Return the [x, y] coordinate for the center point of the cell that contains the specified text.  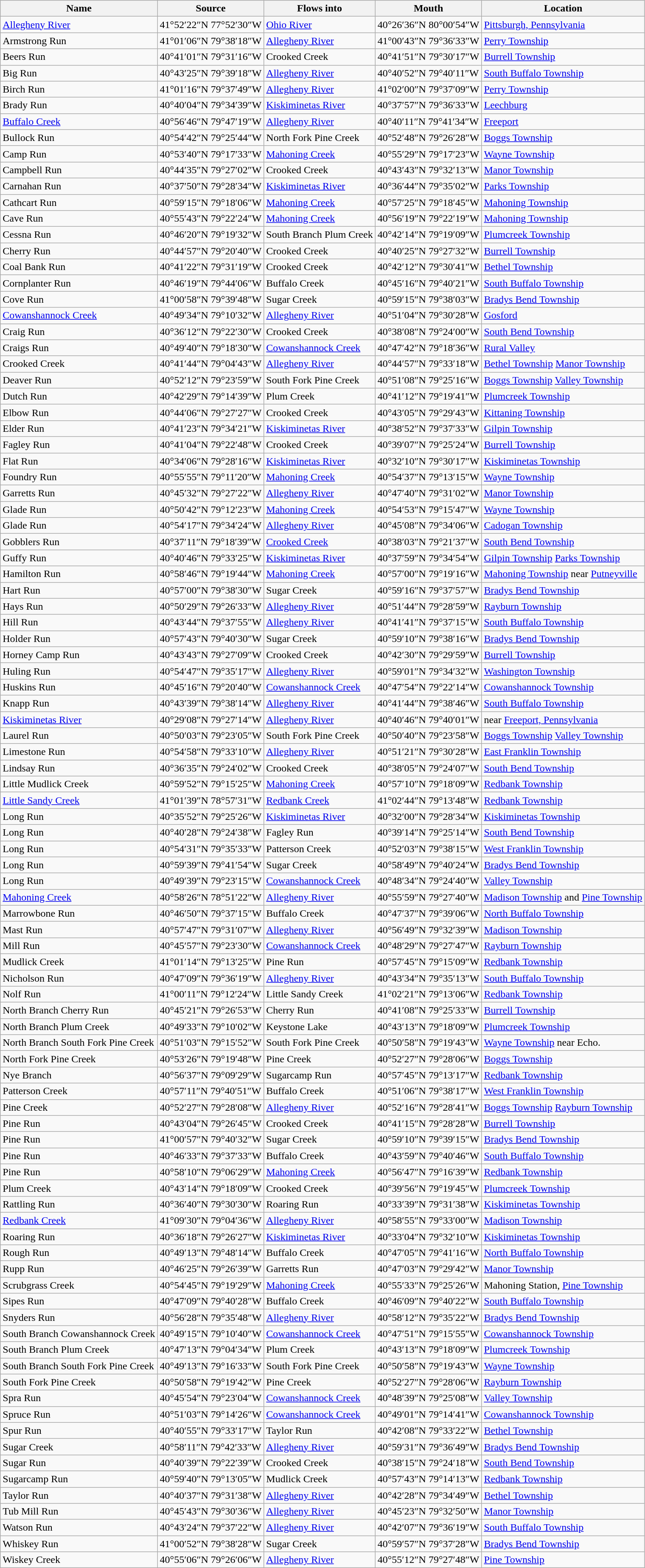
40°36′18″N 79°26′27″W [210, 1237]
40°57′25″N 79°18′45″W [429, 203]
40°42′07″N 79°36′19″W [429, 1528]
40°43′24″N 79°37′22″W [210, 1528]
40°38′08″N 79°24′00″W [429, 332]
40°29′08″N 79°27′14″W [210, 720]
40°59′10″N 79°39′15″W [429, 1140]
40°54′42″N 79°25′44″W [210, 138]
Cave Run [79, 219]
41°02′21″N 79°13′06″W [429, 994]
40°40′39″N 79°22′39″W [210, 1463]
Mast Run [79, 929]
40°57′11″N 79°40′51″W [210, 1091]
Tub Mill Run [79, 1512]
Nicholson Run [79, 978]
40°49′33″N 79°10′02″W [210, 1027]
Spra Run [79, 1398]
40°41′41″N 79°37′15″W [429, 622]
40°49′15″N 79°10′40″W [210, 1334]
40°32′00″N 79°28′34″W [429, 816]
Sipes Run [79, 1301]
40°42′30″N 79°29′59″W [429, 655]
Rural Valley [563, 348]
41°02′44″N 79°13′48″W [429, 800]
40°37′57″N 79°36′33″W [429, 105]
41°00′52″N 79°38′28″W [210, 1544]
40°46′19″N 79°44′06″W [210, 283]
Gilpin Township [563, 428]
40°42′08″N 79°33′22″W [429, 1430]
40°45′08″N 79°34′06″W [429, 526]
40°49′34″N 79°10′32″W [210, 315]
40°51′21″N 79°30′28″W [429, 752]
40°40′25″N 79°27′32″W [429, 251]
40°45′16″N 79°40′21″W [429, 283]
41°00′43″N 79°36′33″W [429, 41]
40°55′59″N 79°27′40″W [429, 897]
Dutch Run [79, 396]
40°38′15″N 79°24′18″W [429, 1463]
40°43′43″N 79°32′13″W [429, 170]
Rupp Run [79, 1269]
40°36′40″N 79°30′30″W [210, 1204]
40°46′50″N 79°37′15″W [210, 913]
40°50′58″N 79°19′42″W [210, 1382]
40°58′10″N 79°06′29″W [210, 1172]
41°01′06″N 79°38′18″W [210, 41]
Washington Township [563, 671]
40°52′48″N 79°26′28″W [429, 138]
40°52′16″N 79°28′41″W [429, 1107]
40°58′26″N 78°51′22″W [210, 897]
Ohio River [320, 25]
Watson Run [79, 1528]
Kittaning Township [563, 412]
40°41′51″N 79°30′17″W [429, 57]
40°37′59″N 79°34′54″W [429, 558]
Whiskey Run [79, 1544]
Deaver Run [79, 380]
South Branch Cowanshannock Creek [79, 1334]
41°02′00″N 79°37′09″W [429, 89]
40°39′56″N 79°19′45″W [429, 1188]
40°36′12″N 79°22′30″W [210, 332]
Limestone Run [79, 752]
North Branch Cherry Run [79, 1011]
Camp Run [79, 154]
40°39′07″N 79°25′24″W [429, 445]
40°49′13″N 79°16′33″W [210, 1366]
40°51′44″N 79°28′59″W [429, 606]
40°49′13″N 79°48′14″W [210, 1253]
40°57′45″N 79°15′09″W [429, 962]
40°43′25″N 79°39′18″W [210, 73]
Cadogan Township [563, 526]
Wayne Township near Echo. [563, 1043]
40°59′52″N 79°15′25″W [210, 784]
Laurel Run [79, 736]
40°45′43″N 79°30′36″W [210, 1512]
Birch Run [79, 89]
40°33′39″N 79°31′38″W [429, 1204]
40°56′49″N 79°32′39″W [429, 929]
40°45′54″N 79°23′04″W [210, 1398]
near Freeport, Pennsylvania [563, 720]
41°00′58″N 79°39′48″W [210, 299]
40°48′29″N 79°27′47″W [429, 946]
40°58′55″N 79°33′00″W [429, 1220]
40°51′08″N 79°25′16″W [429, 380]
40°42′12″N 79°30′41″W [429, 267]
40°54′31″N 79°35′33″W [210, 849]
40°55′33″N 79°25′26″W [429, 1285]
Gosford [563, 315]
40°48′39″N 79°25′08″W [429, 1398]
Lindsay Run [79, 768]
Bethel Township Manor Township [563, 364]
40°54′47″N 79°35′17″W [210, 671]
40°37′11″N 79°18′39″W [210, 542]
Leechburg [563, 105]
40°51′03″N 79°14′26″W [210, 1414]
40°40′04″N 79°34′39″W [210, 105]
Huling Run [79, 671]
40°26′36″N 80°00′54″W [429, 25]
40°55′12″N 79°27′48″W [429, 1560]
Wiskey Creek [79, 1560]
40°42′29″N 79°14′39″W [210, 396]
40°37′50″N 79°28′34″W [210, 186]
40°47′40″N 79°31′02″W [429, 493]
40°58′49″N 79°40′24″W [429, 865]
40°33′04″N 79°32′10″W [429, 1237]
40°35′52″N 79°25′26″W [210, 816]
40°41′44″N 79°38′46″W [429, 703]
41°01′14″N 79°13′25″W [210, 962]
40°44′57″N 79°33′18″W [429, 364]
41°52′22″N 77°52′30″W [210, 25]
Freeport [563, 121]
40°54′53″N 79°15′47″W [429, 510]
40°41′04″N 79°22′48″W [210, 445]
40°40′37″N 79°31′38″W [210, 1495]
40°59′10″N 79°38′16″W [429, 639]
Craig Run [79, 332]
40°44′57″N 79°20′40″W [210, 251]
40°55′29″N 79°17′23″W [429, 154]
40°47′09″N 79°40′28″W [210, 1301]
Craigs Run [79, 348]
40°52′03″N 79°38′15″W [429, 849]
Nolf Run [79, 994]
Gobblers Run [79, 542]
South Branch South Fork Pine Creek [79, 1366]
40°47′09″N 79°36′19″W [210, 978]
40°55′43″N 79°22′24″W [210, 219]
Hart Run [79, 590]
40°43′44″N 79°37′55″W [210, 622]
Guffy Run [79, 558]
East Franklin Township [563, 752]
Location [563, 8]
40°46′25″N 79°26′39″W [210, 1269]
40°36′44″N 79°35′02″W [429, 186]
40°38′52″N 79°37′33″W [429, 428]
40°41′15″N 79°28′28″W [429, 1123]
40°50′03″N 79°23′05″W [210, 736]
40°54′17″N 79°34′24″W [210, 526]
Cove Run [79, 299]
Gilpin Township Parks Township [563, 558]
Pittsburgh, Pennsylvania [563, 25]
Horney Camp Run [79, 655]
40°43′04″N 79°26′45″W [210, 1123]
40°43′43″N 79°27′09″W [210, 655]
Rattling Run [79, 1204]
40°55′06″N 79°26′06″W [210, 1560]
Marrowbone Run [79, 913]
40°32′10″N 79°30′17″W [429, 461]
40°43′39″N 79°38′14″W [210, 703]
40°42′28″N 79°34′49″W [429, 1495]
40°41′22″N 79°31′19″W [210, 267]
Madison Township and Pine Township [563, 897]
40°47′42″N 79°18′36″W [429, 348]
40°52′27″N 79°28′08″W [210, 1107]
40°48′34″N 79°24′40″W [429, 881]
40°51′06″N 79°38′17″W [429, 1091]
41°09′30″N 79°04′36″W [210, 1220]
Snyders Run [79, 1317]
40°43′14″N 79°18′09″W [210, 1188]
40°59′15″N 79°18′06″W [210, 203]
Knapp Run [79, 703]
Little Mudlick Creek [79, 784]
41°01′39″N 78°57′31″W [210, 800]
40°47′03″N 79°29′42″W [429, 1269]
40°45′32″N 79°27′22″W [210, 493]
Mahoning Township near Putneyville [563, 574]
40°43′05″N 79°29′43″W [429, 412]
40°45′23″N 79°32′50″W [429, 1512]
Mill Run [79, 946]
Elbow Run [79, 412]
40°49′40″N 79°18′30″W [210, 348]
40°41′44″N 79°04′43″W [210, 364]
40°58′46″N 79°19′44″W [210, 574]
Cornplanter Run [79, 283]
Hill Run [79, 622]
40°46′20″N 79°19′32″W [210, 235]
40°46′33″N 79°37′33″W [210, 1156]
Armstrong Run [79, 41]
41°00′11″N 79°12′24″W [210, 994]
40°38′05″N 79°24′07″W [429, 768]
40°57′00″N 79°19′16″W [429, 574]
40°40′28″N 79°24′38″W [210, 833]
40°57′00″N 79°38′30″W [210, 590]
40°43′59″N 79°40′46″W [429, 1156]
Sugar Run [79, 1463]
40°38′03″N 79°21′37″W [429, 542]
Campbell Run [79, 170]
Keystone Lake [320, 1027]
Cathcart Run [79, 203]
North Branch Plum Creek [79, 1027]
Holder Run [79, 639]
Flows into [320, 8]
Flat Run [79, 461]
40°56′46″N 79°47′19″W [210, 121]
40°49′01″N 79°14′41″W [429, 1414]
Spur Run [79, 1430]
40°54′58″N 79°33′10″W [210, 752]
40°59′15″N 79°38′03″W [429, 299]
40°43′34″N 79°35′13″W [429, 978]
Source [210, 8]
40°58′11″N 79°42′33″W [210, 1447]
40°53′26″N 79°19′48″W [210, 1059]
40°41′12″N 79°19′41″W [429, 396]
Mouth [429, 8]
40°59′16″N 79°37′57″W [429, 590]
40°50′40″N 79°23′58″W [429, 736]
40°54′37″N 79°13′15″W [429, 477]
Nye Branch [79, 1075]
40°49′39″N 79°23′15″W [210, 881]
Parks Township [563, 186]
40°47′05″N 79°41′16″W [429, 1253]
40°59′01″N 79°34′32″W [429, 671]
Hamilton Run [79, 574]
Big Run [79, 73]
Bullock Run [79, 138]
40°59′31″N 79°36′49″W [429, 1447]
40°56′47″N 79°16′39″W [429, 1172]
Rough Run [79, 1253]
40°50′29″N 79°26′33″W [210, 606]
40°34′06″N 79°28′16″W [210, 461]
40°46′09″N 79°40′22″W [429, 1301]
Scrubgrass Creek [79, 1285]
40°41′01″N 79°31′16″W [210, 57]
40°40′46″N 79°33′25″W [210, 558]
Mahoning Station, Pine Township [563, 1285]
40°42′14″N 79°19′09″W [429, 235]
Boggs Township Rayburn Township [563, 1107]
Cessna Run [79, 235]
40°59′39″N 79°41′54″W [210, 865]
Coal Bank Run [79, 267]
40°36′35″N 79°24′02″W [210, 768]
Name [79, 8]
Elder Run [79, 428]
40°59′57″N 79°37′28″W [429, 1544]
40°45′16″N 79°20′40″W [210, 687]
40°40′55″N 79°33′17″W [210, 1430]
40°40′46″N 79°40′01″W [429, 720]
40°56′28″N 79°35′48″W [210, 1317]
40°56′19″N 79°22′19″W [429, 219]
Huskins Run [79, 687]
40°40′11″N 79°41′34″W [429, 121]
North Branch South Fork Pine Creek [79, 1043]
40°41′23″N 79°34′21″W [210, 428]
Spruce Run [79, 1414]
Brady Run [79, 105]
Carnahan Run [79, 186]
40°41′08″N 79°25′33″W [429, 1011]
40°40′52″N 79°40′11″W [429, 73]
40°55′55″N 79°11′20″W [210, 477]
40°57′10″N 79°18′09″W [429, 784]
40°45′21″N 79°26′53″W [210, 1011]
40°57′43″N 79°14′13″W [429, 1479]
40°47′37″N 79°39′06″W [429, 913]
40°56′37″N 79°09′29″W [210, 1075]
40°57′47″N 79°31′07″W [210, 929]
40°51′04″N 79°30′28″W [429, 315]
40°54′45″N 79°19′29″W [210, 1285]
Foundry Run [79, 477]
40°47′54″N 79°22′14″W [429, 687]
41°01′16″N 79°37′49″W [210, 89]
40°44′06″N 79°27′27″W [210, 412]
40°39′14″N 79°25′14″W [429, 833]
40°59′40″N 79°13′05″W [210, 1479]
Hays Run [79, 606]
Beers Run [79, 57]
40°52′12″N 79°23′59″W [210, 380]
40°47′13″N 79°04′34″W [210, 1350]
40°51′03″N 79°15′52″W [210, 1043]
40°44′35″N 79°27′02″W [210, 170]
40°47′51″N 79°15′55″W [429, 1334]
Pine Township [563, 1560]
40°53′40″N 79°17′33″W [210, 154]
41°00′57″N 79°40′32″W [210, 1140]
40°57′43″N 79°40′30″W [210, 639]
40°50′42″N 79°12′23″W [210, 510]
40°58′12″N 79°35′22″W [429, 1317]
40°45′57″N 79°23′30″W [210, 946]
40°57′45″N 79°13′17″W [429, 1075]
